Provide the [x, y] coordinate of the cell's center where the given text is located.  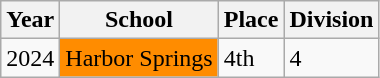
School [139, 20]
4th [251, 58]
2024 [30, 58]
Place [251, 20]
Year [30, 20]
Harbor Springs [139, 58]
4 [332, 58]
Division [332, 20]
